For the text-containing cell, return its midpoint in (x, y) coordinate format. 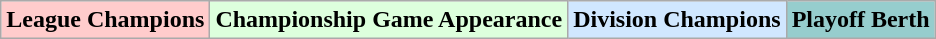
Championship Game Appearance (389, 20)
League Champions (106, 20)
Playoff Berth (860, 20)
Division Champions (677, 20)
